Capture the cell that displays the provided text and extract its (X, Y) central coordinate. 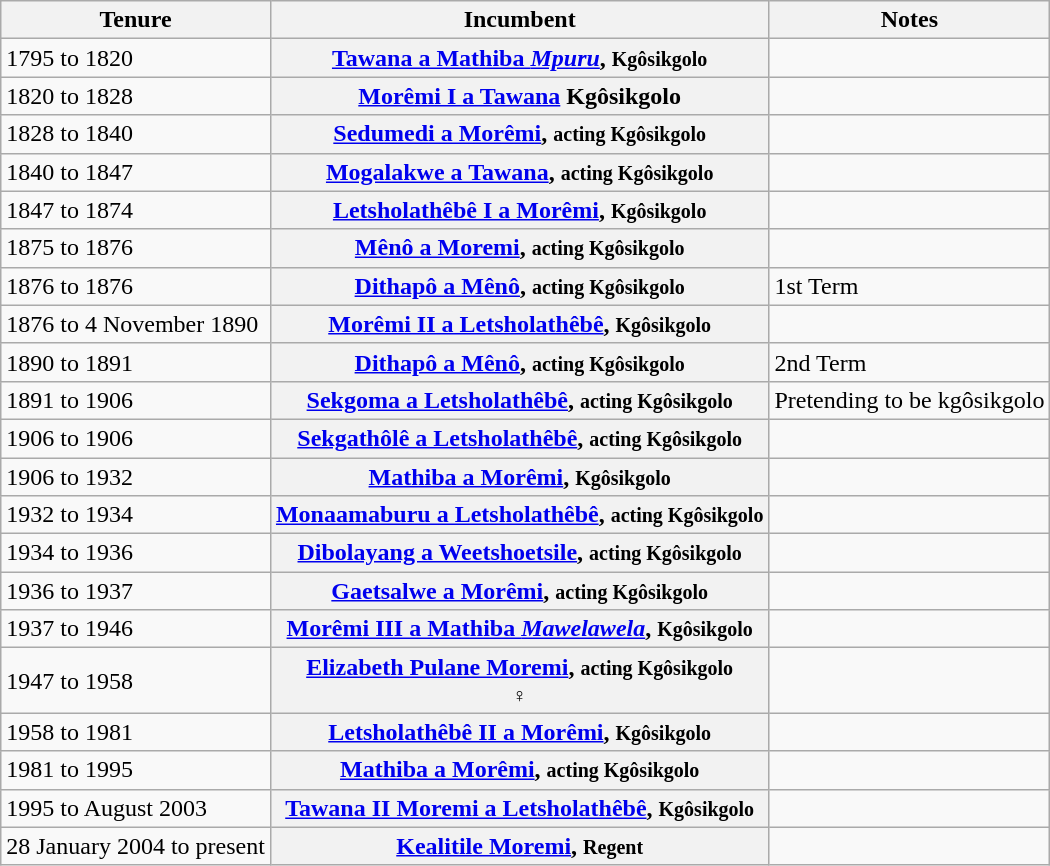
Morêmi II a Letsholathêbê, Kgôsikgolo (519, 324)
Sekgathôlê a Letsholathêbê, acting Kgôsikgolo (519, 438)
1934 to 1936 (136, 553)
Monaamaburu a Letsholathêbê, acting Kgôsikgolo (519, 515)
Notes (910, 20)
1st Term (910, 286)
2nd Term (910, 362)
Sedumedi a Morêmi, acting Kgôsikgolo (519, 134)
1891 to 1906 (136, 400)
1932 to 1934 (136, 515)
1936 to 1937 (136, 591)
Letsholathêbê I a Morêmi, Kgôsikgolo (519, 210)
1847 to 1874 (136, 210)
1937 to 1946 (136, 629)
Sekgoma a Letsholathêbê, acting Kgôsikgolo (519, 400)
1906 to 1906 (136, 438)
Mênô a Moremi, acting Kgôsikgolo (519, 248)
Incumbent (519, 20)
Pretending to be kgôsikgolo (910, 400)
1958 to 1981 (136, 732)
1828 to 1840 (136, 134)
Mogalakwe a Tawana, acting Kgôsikgolo (519, 172)
Mathiba a Morêmi, acting Kgôsikgolo (519, 770)
1876 to 4 November 1890 (136, 324)
Tenure (136, 20)
28 January 2004 to present (136, 846)
1947 to 1958 (136, 680)
Tawana a Mathiba Mpuru, Kgôsikgolo (519, 58)
Kealitile Moremi, Regent (519, 846)
1876 to 1876 (136, 286)
1995 to August 2003 (136, 808)
Morêmi I a Tawana Kgôsikgolo (519, 96)
1981 to 1995 (136, 770)
Morêmi III a Mathiba Mawelawela, Kgôsikgolo (519, 629)
1906 to 1932 (136, 477)
Letsholathêbê II a Morêmi, Kgôsikgolo (519, 732)
Mathiba a Morêmi, Kgôsikgolo (519, 477)
Tawana II Moremi a Letsholathêbê, Kgôsikgolo (519, 808)
1840 to 1847 (136, 172)
1820 to 1828 (136, 96)
1875 to 1876 (136, 248)
1890 to 1891 (136, 362)
Dibolayang a Weetshoetsile, acting Kgôsikgolo (519, 553)
1795 to 1820 (136, 58)
Elizabeth Pulane Moremi, acting Kgôsikgolo♀ (519, 680)
Gaetsalwe a Morêmi, acting Kgôsikgolo (519, 591)
